Capture the cell that displays the provided text and extract its [x, y] central coordinate. 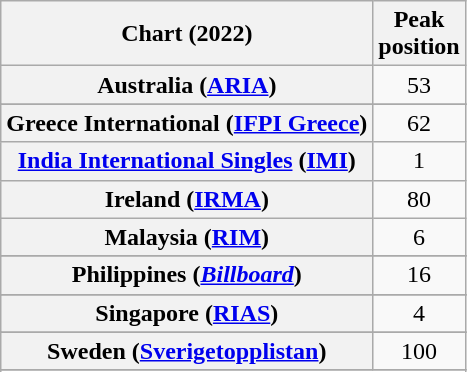
6 [419, 237]
80 [419, 199]
Peakposition [419, 34]
Singapore (RIAS) [187, 313]
16 [419, 275]
Philippines (Billboard) [187, 275]
Sweden (Sverigetopplistan) [187, 351]
Ireland (IRMA) [187, 199]
Australia (ARIA) [187, 85]
India International Singles (IMI) [187, 161]
53 [419, 85]
Malaysia (RIM) [187, 237]
Chart (2022) [187, 34]
62 [419, 123]
1 [419, 161]
100 [419, 351]
4 [419, 313]
Greece International (IFPI Greece) [187, 123]
